Output the (X, Y) coordinate of the center of the cell containing the given text.  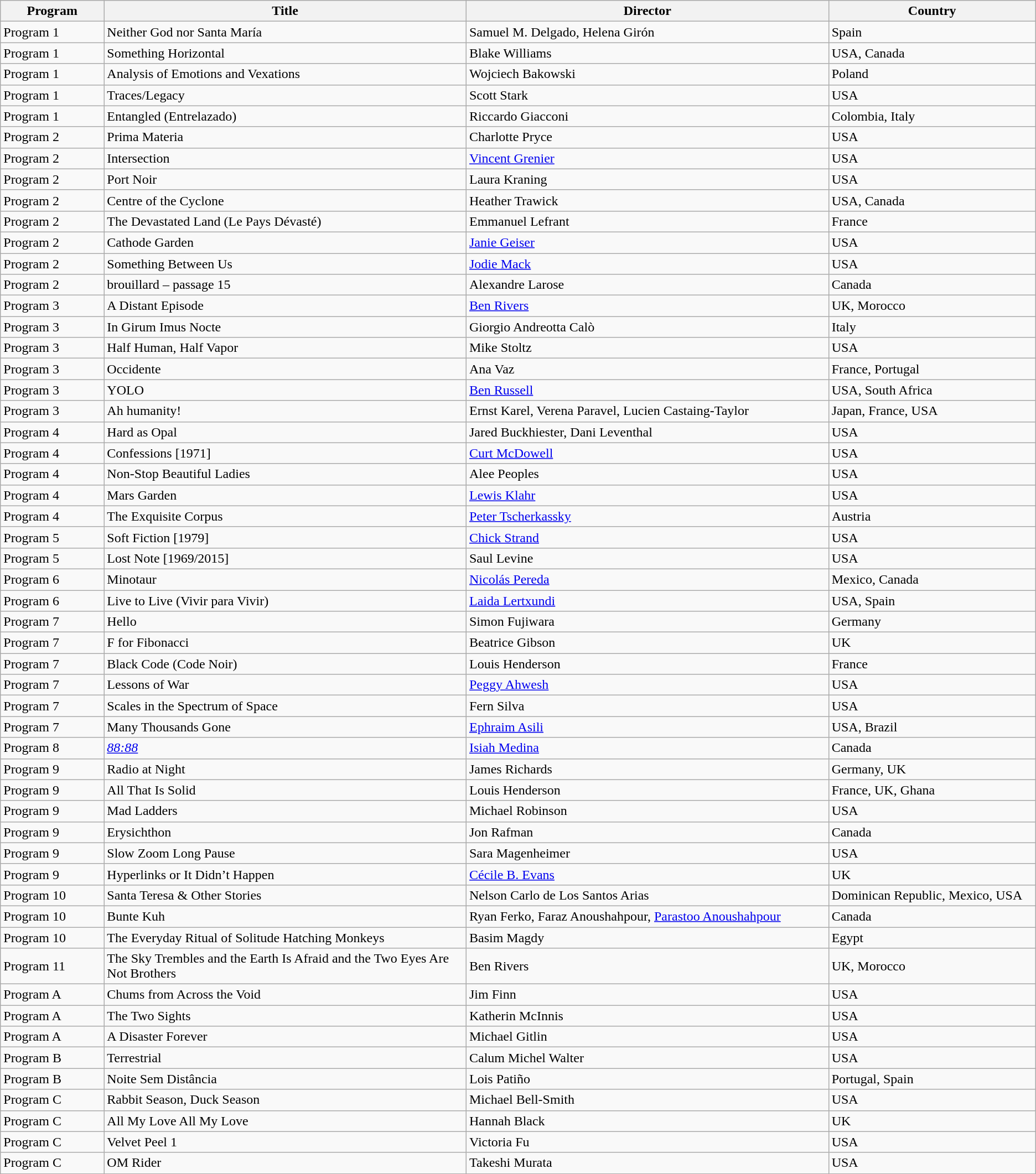
Nelson Carlo de Los Santos Arias (647, 895)
Scott Stark (647, 95)
Michael Robinson (647, 811)
Chums from Across the Void (286, 995)
Sara Magenheimer (647, 853)
Beatrice Gibson (647, 643)
Traces/Legacy (286, 95)
Ryan Ferko, Faraz Anoushahpour, Parastoo Anoushahpour (647, 916)
A Disaster Forever (286, 1037)
Calum Michel Walter (647, 1058)
The Everyday Ritual of Solitude Hatching Monkeys (286, 938)
Isiah Medina (647, 748)
Colombia, Italy (932, 116)
Austria (932, 516)
Hello (286, 622)
Portugal, Spain (932, 1079)
Poland (932, 74)
Katherin McInnis (647, 1016)
Soft Fiction [1979] (286, 537)
Entangled (Entrelazado) (286, 116)
Confessions [1971] (286, 453)
Rabbit Season, Duck Season (286, 1100)
F for Fibonacci (286, 643)
Program 11 (52, 966)
Japan, France, USA (932, 411)
Many Thousands Gone (286, 727)
Centre of the Cyclone (286, 200)
Occidente (286, 369)
Italy (932, 327)
Program 8 (52, 748)
Intersection (286, 158)
Title (286, 11)
France, Portugal (932, 369)
Takeshi Murata (647, 1163)
Mike Stoltz (647, 348)
Simon Fujiwara (647, 622)
In Girum Imus Nocte (286, 327)
Hyperlinks or It Didn’t Happen (286, 874)
Live to Live (Vivir para Vivir) (286, 600)
The Exquisite Corpus (286, 516)
Noite Sem Distância (286, 1079)
Jodie Mack (647, 264)
Jared Buckhiester, Dani Leventhal (647, 432)
Alexandre Larose (647, 285)
Something Between Us (286, 264)
Non-Stop Beautiful Ladies (286, 474)
Ephraim Asili (647, 727)
Cécile B. Evans (647, 874)
Blake Williams (647, 53)
Curt McDowell (647, 453)
Country (932, 11)
All That Is Solid (286, 790)
Victoria Fu (647, 1142)
USA, Spain (932, 600)
Neither God nor Santa María (286, 32)
Ana Vaz (647, 369)
Laura Kraning (647, 179)
Santa Teresa & Other Stories (286, 895)
Jon Rafman (647, 832)
Velvet Peel 1 (286, 1142)
Erysichthon (286, 832)
Riccardo Giacconi (647, 116)
Dominican Republic, Mexico, USA (932, 895)
Lois Patiño (647, 1079)
Emmanuel Lefrant (647, 221)
Minotaur (286, 579)
88:88 (286, 748)
YOLO (286, 390)
Mexico, Canada (932, 579)
The Sky Trembles and the Earth Is Afraid and the Two Eyes Are Not Brothers (286, 966)
Spain (932, 32)
USA, Brazil (932, 727)
Saul Levine (647, 558)
A Distant Episode (286, 306)
USA, South Africa (932, 390)
Germany, UK (932, 769)
Lost Note [1969/2015] (286, 558)
Something Horizontal (286, 53)
Mars Garden (286, 495)
Heather Trawick (647, 200)
Nicolás Pereda (647, 579)
The Two Sights (286, 1016)
Ben Russell (647, 390)
All My Love All My Love (286, 1121)
Laida Lertxundi (647, 600)
brouillard – passage 15 (286, 285)
Giorgio Andreotta Calò (647, 327)
Port Noir (286, 179)
Black Code (Code Noir) (286, 664)
Slow Zoom Long Pause (286, 853)
Peggy Ahwesh (647, 685)
The Devastated Land (Le Pays Dévasté) (286, 221)
Scales in the Spectrum of Space (286, 706)
Ah humanity! (286, 411)
Peter Tscherkassky (647, 516)
Basim Magdy (647, 938)
Michael Gitlin (647, 1037)
Half Human, Half Vapor (286, 348)
Ernst Karel, Verena Paravel, Lucien Castaing-Taylor (647, 411)
Germany (932, 622)
Hard as Opal (286, 432)
Cathode Garden (286, 242)
Michael Bell-Smith (647, 1100)
Terrestrial (286, 1058)
Samuel M. Delgado, Helena Girón (647, 32)
Wojciech Bakowski (647, 74)
Mad Ladders (286, 811)
Director (647, 11)
Alee Peoples (647, 474)
Vincent Grenier (647, 158)
Egypt (932, 938)
Analysis of Emotions and Vexations (286, 74)
Lessons of War (286, 685)
Janie Geiser (647, 242)
Radio at Night (286, 769)
Fern Silva (647, 706)
Jim Finn (647, 995)
France, UK, Ghana (932, 790)
OM Rider (286, 1163)
Prima Materia (286, 137)
Lewis Klahr (647, 495)
Bunte Kuh (286, 916)
Program (52, 11)
James Richards (647, 769)
Hannah Black (647, 1121)
Charlotte Pryce (647, 137)
Chick Strand (647, 537)
